Return [x, y] of the center of cell containing provided text 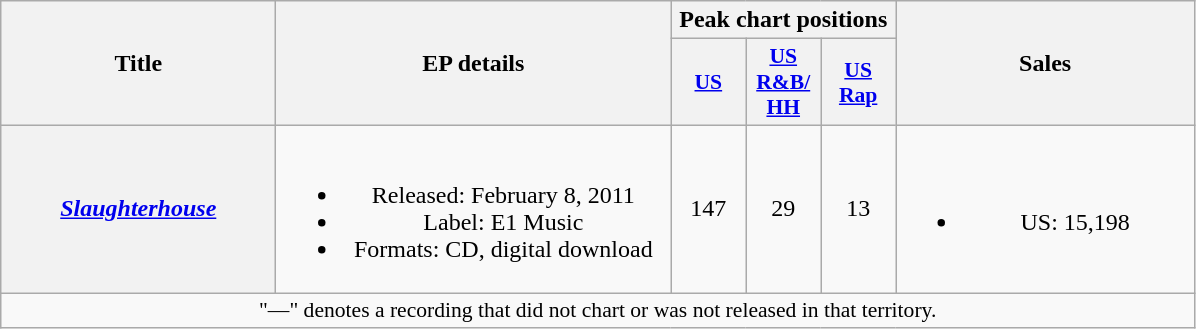
US: 15,198 [1046, 208]
"—" denotes a recording that did not chart or was not released in that territory. [598, 310]
13 [858, 208]
EP details [474, 64]
Peak chart positions [784, 20]
Title [138, 64]
29 [784, 208]
US [708, 82]
Slaughterhouse [138, 208]
Sales [1046, 64]
US R&B/HH [784, 82]
US Rap [858, 82]
Released: February 8, 2011Label: E1 MusicFormats: CD, digital download [474, 208]
147 [708, 208]
